Return (X, Y) of the center of cell containing provided text 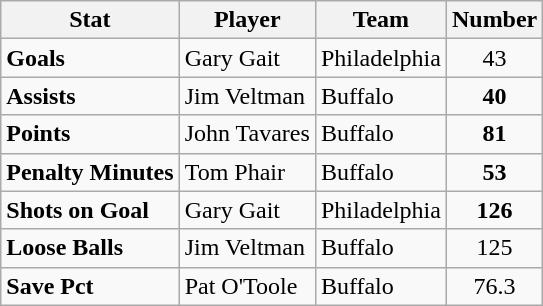
Points (90, 134)
125 (494, 248)
Assists (90, 96)
Tom Phair (247, 172)
John Tavares (247, 134)
Penalty Minutes (90, 172)
53 (494, 172)
Number (494, 20)
Team (380, 20)
Goals (90, 58)
Stat (90, 20)
Loose Balls (90, 248)
76.3 (494, 286)
43 (494, 58)
Save Pct (90, 286)
Player (247, 20)
126 (494, 210)
Pat O'Toole (247, 286)
Shots on Goal (90, 210)
81 (494, 134)
40 (494, 96)
